Scan for the cell matching the given text and deliver its (X, Y) coordinate at center. 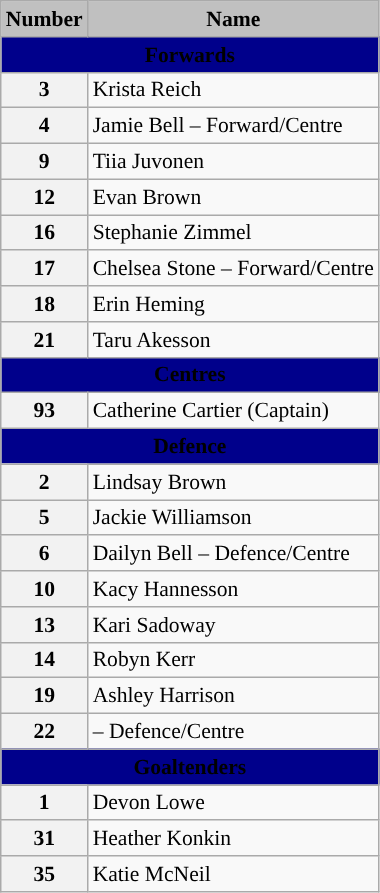
Katie McNeil (234, 874)
Jackie Williamson (234, 518)
Chelsea Stone – Forward/Centre (234, 269)
93 (44, 411)
12 (44, 197)
Krista Reich (234, 90)
10 (44, 589)
Centres (190, 375)
17 (44, 269)
Number (44, 19)
1 (44, 803)
Robyn Kerr (234, 660)
Lindsay Brown (234, 482)
Kari Sadoway (234, 625)
Goaltenders (190, 767)
13 (44, 625)
Name (234, 19)
5 (44, 518)
– Defence/Centre (234, 732)
4 (44, 126)
Defence (190, 447)
Dailyn Bell – Defence/Centre (234, 554)
2 (44, 482)
Kacy Hannesson (234, 589)
14 (44, 660)
21 (44, 340)
35 (44, 874)
Taru Akesson (234, 340)
Ashley Harrison (234, 696)
Stephanie Zimmel (234, 233)
22 (44, 732)
6 (44, 554)
Devon Lowe (234, 803)
18 (44, 304)
Tiia Juvonen (234, 162)
31 (44, 839)
Evan Brown (234, 197)
19 (44, 696)
Heather Konkin (234, 839)
Erin Heming (234, 304)
9 (44, 162)
Jamie Bell – Forward/Centre (234, 126)
Forwards (190, 55)
3 (44, 90)
16 (44, 233)
Catherine Cartier (Captain) (234, 411)
